From the cell containing the given text, extract its center point as [x, y] coordinate. 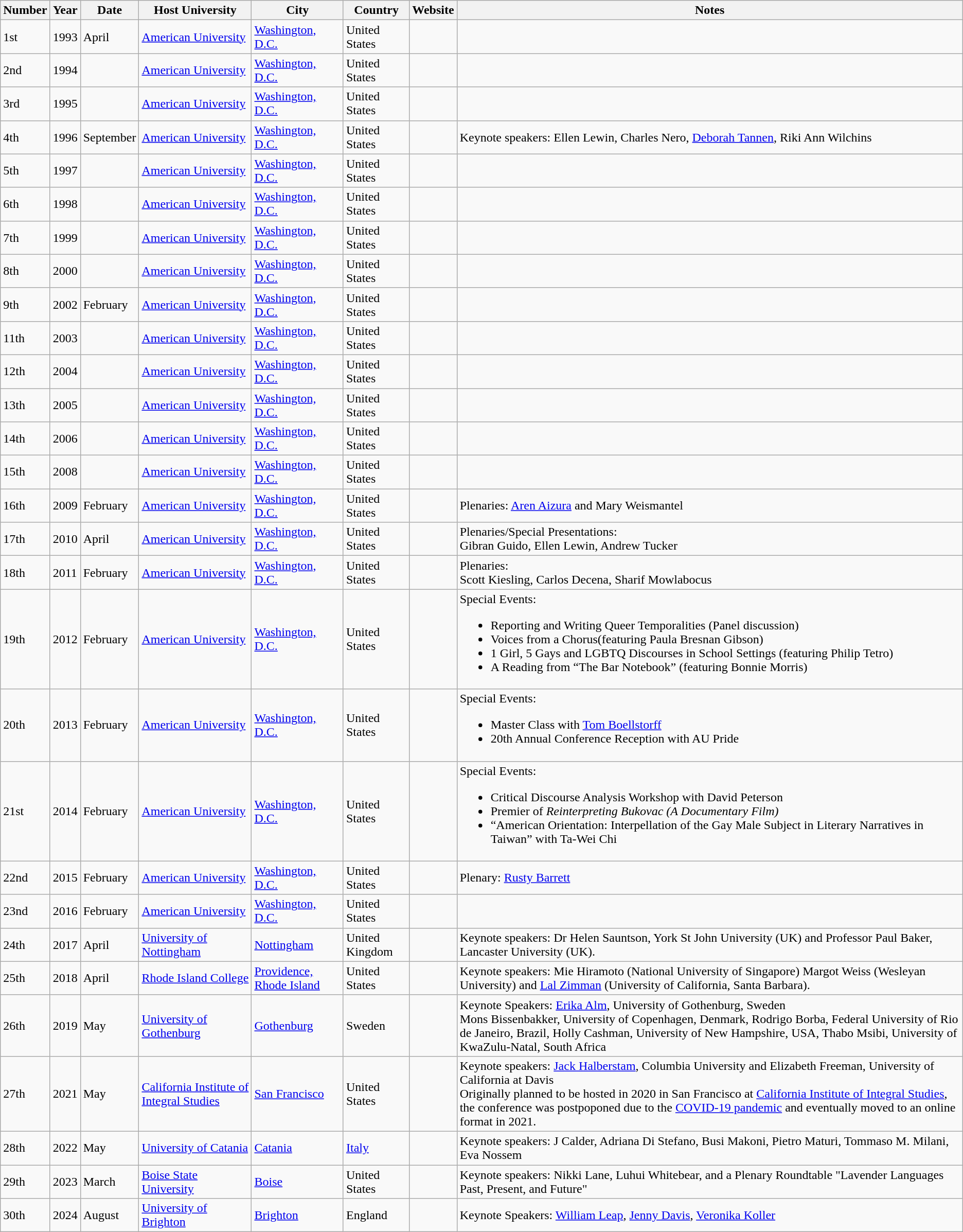
2013 [65, 725]
Plenary: Rusty Barrett [710, 878]
21st [25, 811]
1995 [65, 104]
September [110, 137]
14th [25, 438]
2003 [65, 338]
20th [25, 725]
2004 [65, 372]
26th [25, 1025]
University of Brighton [195, 1216]
30th [25, 1216]
24th [25, 945]
2022 [65, 1148]
15th [25, 472]
Special Events:Master Class with Tom Boellstorff20th Annual Conference Reception with AU Pride [710, 725]
2017 [65, 945]
11th [25, 338]
Plenaries: Aren Aizura and Mary Weismantel [710, 505]
1993 [65, 37]
18th [25, 572]
2002 [65, 305]
Nottingham [297, 945]
4th [25, 137]
Notes [710, 10]
5th [25, 171]
2012 [65, 639]
2005 [65, 404]
1999 [65, 238]
19th [25, 639]
Plenaries:Scott Kiesling, Carlos Decena, Sharif Mowlabocus [710, 572]
2008 [65, 472]
Rhode Island College [195, 978]
1996 [65, 137]
2021 [65, 1094]
Keynote speakers: Ellen Lewin, Charles Nero, Deborah Tannen, Riki Ann Wilchins [710, 137]
25th [25, 978]
United Kingdom [376, 945]
Date [110, 10]
23nd [25, 911]
1994 [65, 70]
29th [25, 1182]
7th [25, 238]
San Francisco [297, 1094]
Keynote Speakers: William Leap, Jenny Davis, Veronika Koller [710, 1216]
27th [25, 1094]
Host University [195, 10]
Sweden [376, 1025]
Plenaries/Special Presentations:Gibran Guido, Ellen Lewin, Andrew Tucker [710, 539]
2023 [65, 1182]
England [376, 1216]
2010 [65, 539]
2024 [65, 1216]
2019 [65, 1025]
Year [65, 10]
16th [25, 505]
1998 [65, 204]
California Institute of Integral Studies [195, 1094]
Country [376, 10]
6th [25, 204]
3rd [25, 104]
17th [25, 539]
9th [25, 305]
1st [25, 37]
1997 [65, 171]
2018 [65, 978]
University of Nottingham [195, 945]
City [297, 10]
22nd [25, 878]
Brighton [297, 1216]
Boise State University [195, 1182]
Keynote speakers: Dr Helen Sauntson, York St John University (UK) and Professor Paul Baker, Lancaster University (UK). [710, 945]
2011 [65, 572]
2014 [65, 811]
2000 [65, 271]
Gothenburg [297, 1025]
Italy [376, 1148]
2nd [25, 70]
University of Gothenburg [195, 1025]
28th [25, 1148]
2015 [65, 878]
12th [25, 372]
Providence, Rhode Island [297, 978]
Keynote speakers: J Calder, Adriana Di Stefano, Busi Makoni, Pietro Maturi, Tommaso M. Milani, Eva Nossem [710, 1148]
Website [433, 10]
Keynote speakers: Nikki Lane, Luhui Whitebear, and a Plenary Roundtable "Lavender Languages Past, Present, and Future" [710, 1182]
2009 [65, 505]
March [110, 1182]
August [110, 1216]
8th [25, 271]
2006 [65, 438]
University of Catania [195, 1148]
13th [25, 404]
Number [25, 10]
Catania [297, 1148]
2016 [65, 911]
Boise [297, 1182]
